Capture the cell that displays the provided text and extract its [X, Y] central coordinate. 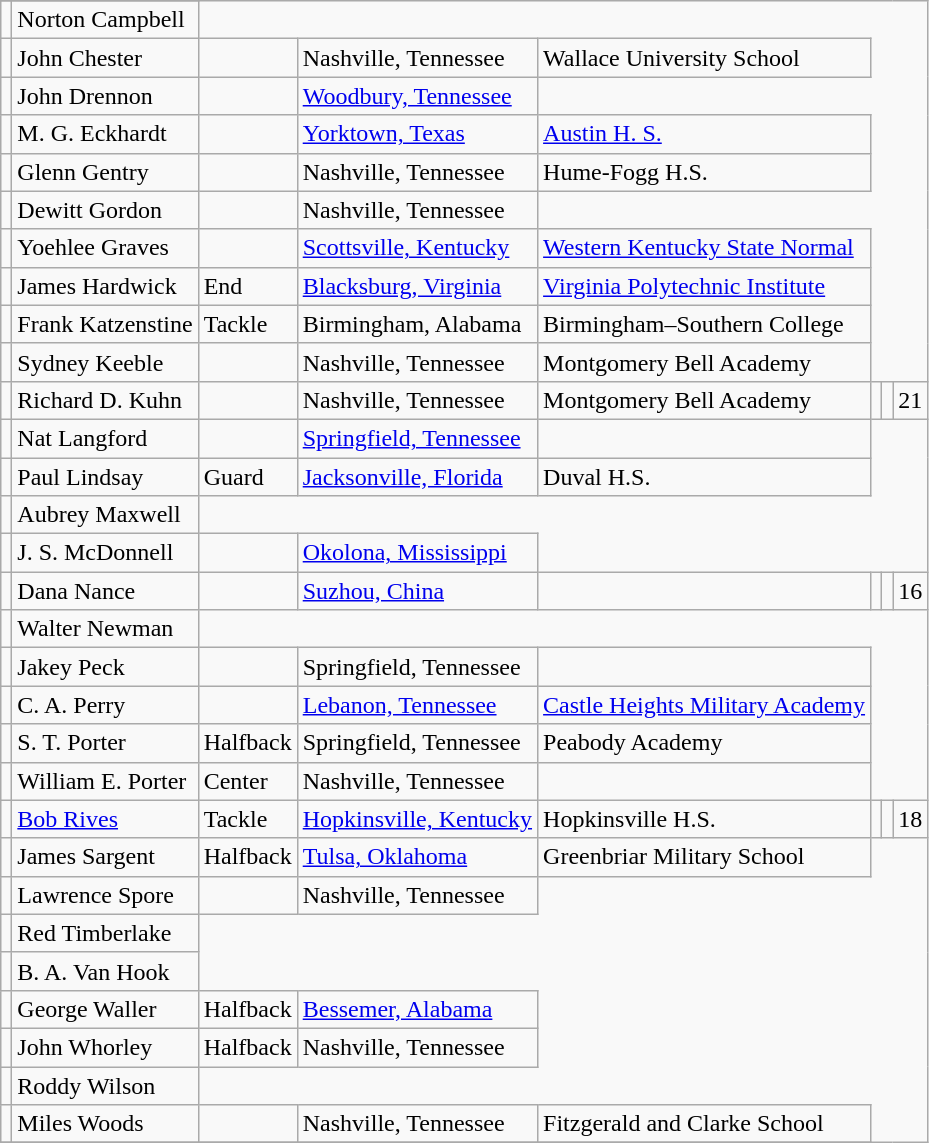
Roddy Wilson [105, 1085]
Miles Woods [105, 1124]
William E. Porter [105, 781]
Duval H.S. [704, 477]
Suzhou, China [417, 591]
Okolona, Mississippi [417, 553]
C. A. Perry [105, 705]
John Whorley [105, 1047]
Dewitt Gordon [105, 210]
J. S. McDonnell [105, 553]
Hume-Fogg H.S. [704, 172]
Norton Campbell [105, 20]
Center [248, 781]
Glenn Gentry [105, 172]
Woodbury, Tennessee [417, 96]
John Chester [105, 58]
Yorktown, Texas [417, 134]
Walter Newman [105, 629]
Lawrence Spore [105, 895]
James Sargent [105, 857]
George Waller [105, 1009]
Nat Langford [105, 438]
Blacksburg, Virginia [417, 286]
21 [910, 400]
Bob Rives [105, 819]
Western Kentucky State Normal [704, 248]
Birmingham–Southern College [704, 324]
Paul Lindsay [105, 477]
16 [910, 591]
Scottsville, Kentucky [417, 248]
End [248, 286]
Austin H. S. [704, 134]
Fitzgerald and Clarke School [704, 1124]
Greenbriar Military School [704, 857]
S. T. Porter [105, 743]
Lebanon, Tennessee [417, 705]
Tulsa, Oklahoma [417, 857]
Castle Heights Military Academy [704, 705]
James Hardwick [105, 286]
Peabody Academy [704, 743]
Yoehlee Graves [105, 248]
Sydney Keeble [105, 362]
Hopkinsville H.S. [704, 819]
Aubrey Maxwell [105, 515]
M. G. Eckhardt [105, 134]
Jacksonville, Florida [417, 477]
Dana Nance [105, 591]
Richard D. Kuhn [105, 400]
Jakey Peck [105, 667]
Hopkinsville, Kentucky [417, 819]
Guard [248, 477]
Wallace University School [704, 58]
Birmingham, Alabama [417, 324]
John Drennon [105, 96]
B. A. Van Hook [105, 971]
Frank Katzenstine [105, 324]
Virginia Polytechnic Institute [704, 286]
18 [910, 819]
Bessemer, Alabama [417, 1009]
Red Timberlake [105, 933]
